For the text-containing cell, return its midpoint in (x, y) coordinate format. 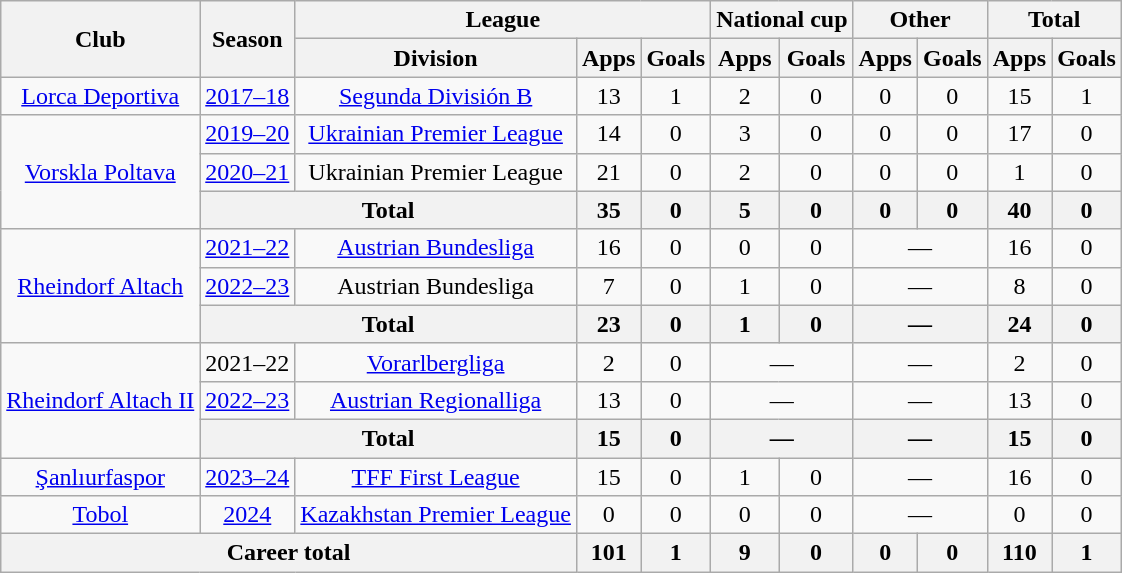
Vorskla Poltava (100, 172)
Career total (289, 553)
Kazakhstan Premier League (436, 515)
TFF First League (436, 477)
2023–24 (248, 477)
Lorca Deportiva (100, 96)
Club (100, 39)
Season (248, 39)
2019–20 (248, 134)
110 (1019, 553)
Austrian Regionalliga (436, 400)
National cup (782, 20)
Vorarlbergliga (436, 362)
40 (1019, 210)
21 (608, 172)
7 (608, 286)
Other (920, 20)
17 (1019, 134)
League (503, 20)
2020–21 (248, 172)
5 (745, 210)
23 (608, 324)
14 (608, 134)
2024 (248, 515)
8 (1019, 286)
2017–18 (248, 96)
9 (745, 553)
101 (608, 553)
Segunda División B (436, 96)
3 (745, 134)
Division (436, 58)
Şanlıurfaspor (100, 477)
Tobol (100, 515)
Rheindorf Altach II (100, 400)
24 (1019, 324)
35 (608, 210)
Rheindorf Altach (100, 286)
